Scan for the cell matching the given text and deliver its [X, Y] coordinate at center. 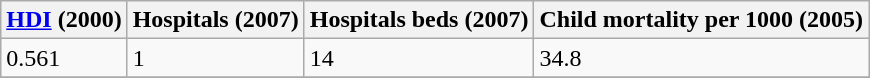
0.561 [64, 58]
Child mortality per 1000 (2005) [702, 20]
HDI (2000) [64, 20]
Hospitals (2007) [216, 20]
34.8 [702, 58]
1 [216, 58]
14 [419, 58]
Hospitals beds (2007) [419, 20]
